Find where the given text appears and provide that cell's center as [X, Y] coordinate. 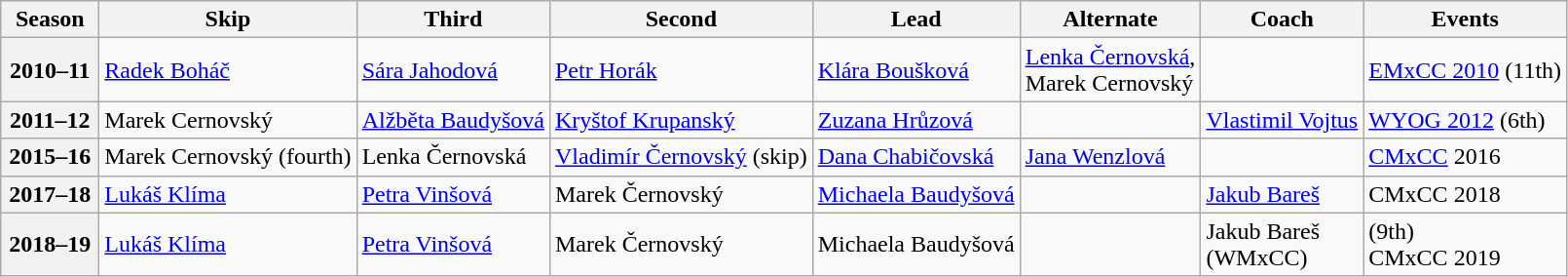
Vladimír Černovský (skip) [681, 157]
CMxCC 2018 [1465, 194]
Alternate [1110, 20]
Lenka Černovská [453, 157]
Coach [1282, 20]
Skip [228, 20]
Lead [915, 20]
Petr Horák [681, 70]
Kryštof Krupanský [681, 120]
2018–19 [51, 244]
Second [681, 20]
2017–18 [51, 194]
Alžběta Baudyšová [453, 120]
(9th)CMxCC 2019 [1465, 244]
2015–16 [51, 157]
Vlastimil Vojtus [1282, 120]
Klára Boušková [915, 70]
WYOG 2012 (6th) [1465, 120]
Third [453, 20]
Radek Boháč [228, 70]
2011–12 [51, 120]
Season [51, 20]
Sára Jahodová [453, 70]
Marek Cernovský (fourth) [228, 157]
Zuzana Hrůzová [915, 120]
2010–11 [51, 70]
Jakub Bareš [1282, 194]
Jakub Bareš(WMxCC) [1282, 244]
EMxCC 2010 (11th) [1465, 70]
Events [1465, 20]
CMxCC 2016 [1465, 157]
Dana Chabičovská [915, 157]
Lenka Černovská,Marek Cernovský [1110, 70]
Marek Cernovský [228, 120]
Jana Wenzlová [1110, 157]
